Determine the (x, y) coordinate at the center of the cell enclosing the given text.  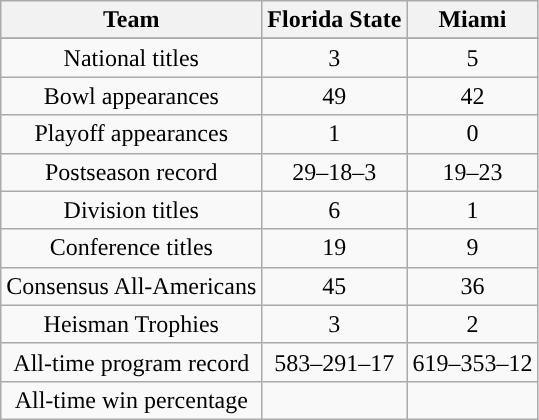
0 (472, 134)
19–23 (472, 172)
42 (472, 96)
36 (472, 286)
5 (472, 58)
Consensus All-Americans (132, 286)
All-time program record (132, 362)
6 (334, 210)
49 (334, 96)
583–291–17 (334, 362)
National titles (132, 58)
All-time win percentage (132, 400)
Bowl appearances (132, 96)
9 (472, 248)
19 (334, 248)
Postseason record (132, 172)
Miami (472, 20)
Conference titles (132, 248)
45 (334, 286)
Heisman Trophies (132, 324)
Playoff appearances (132, 134)
29–18–3 (334, 172)
Division titles (132, 210)
2 (472, 324)
Florida State (334, 20)
Team (132, 20)
619–353–12 (472, 362)
